Return (X, Y) of the center of cell containing provided text 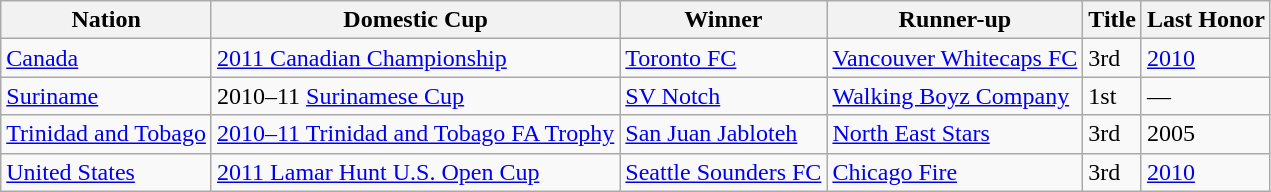
Winner (724, 20)
Suriname (106, 96)
2005 (1206, 134)
Nation (106, 20)
Seattle Sounders FC (724, 172)
2011 Lamar Hunt U.S. Open Cup (415, 172)
2010–11 Trinidad and Tobago FA Trophy (415, 134)
1st (1112, 96)
Vancouver Whitecaps FC (955, 58)
Title (1112, 20)
2010–11 Surinamese Cup (415, 96)
San Juan Jabloteh (724, 134)
Walking Boyz Company (955, 96)
Domestic Cup (415, 20)
Runner-up (955, 20)
North East Stars (955, 134)
Last Honor (1206, 20)
Chicago Fire (955, 172)
Trinidad and Tobago (106, 134)
— (1206, 96)
2011 Canadian Championship (415, 58)
Canada (106, 58)
United States (106, 172)
SV Notch (724, 96)
Toronto FC (724, 58)
